Provide the (X, Y) coordinate of the cell's center where the given text is located.  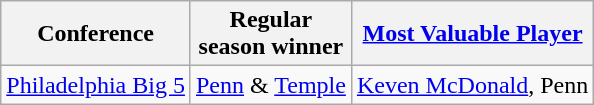
Regular season winner (270, 34)
Most Valuable Player (472, 34)
Conference (96, 34)
Keven McDonald, Penn (472, 85)
Philadelphia Big 5 (96, 85)
Penn & Temple (270, 85)
